Return the (x, y) coordinate for the center point of the cell that contains the specified text.  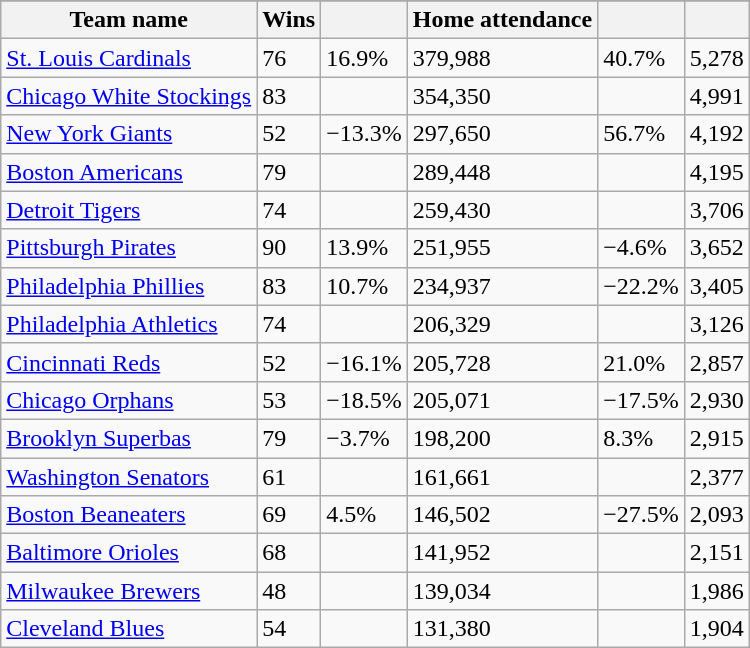
21.0% (642, 362)
−17.5% (642, 400)
3,405 (716, 286)
289,448 (502, 172)
68 (289, 553)
New York Giants (129, 134)
234,937 (502, 286)
3,652 (716, 248)
Wins (289, 20)
Chicago White Stockings (129, 96)
4.5% (364, 515)
251,955 (502, 248)
2,915 (716, 438)
56.7% (642, 134)
61 (289, 477)
Cincinnati Reds (129, 362)
Brooklyn Superbas (129, 438)
1,986 (716, 591)
379,988 (502, 58)
−27.5% (642, 515)
2,151 (716, 553)
Detroit Tigers (129, 210)
Cleveland Blues (129, 629)
−16.1% (364, 362)
Baltimore Orioles (129, 553)
13.9% (364, 248)
40.7% (642, 58)
4,192 (716, 134)
Chicago Orphans (129, 400)
2,857 (716, 362)
Philadelphia Phillies (129, 286)
198,200 (502, 438)
206,329 (502, 324)
−4.6% (642, 248)
8.3% (642, 438)
354,350 (502, 96)
−18.5% (364, 400)
Pittsburgh Pirates (129, 248)
−13.3% (364, 134)
146,502 (502, 515)
2,930 (716, 400)
Washington Senators (129, 477)
St. Louis Cardinals (129, 58)
131,380 (502, 629)
297,650 (502, 134)
Philadelphia Athletics (129, 324)
Home attendance (502, 20)
3,706 (716, 210)
205,728 (502, 362)
2,093 (716, 515)
54 (289, 629)
−3.7% (364, 438)
53 (289, 400)
3,126 (716, 324)
259,430 (502, 210)
90 (289, 248)
16.9% (364, 58)
Boston Beaneaters (129, 515)
141,952 (502, 553)
76 (289, 58)
Team name (129, 20)
−22.2% (642, 286)
69 (289, 515)
Milwaukee Brewers (129, 591)
Boston Americans (129, 172)
1,904 (716, 629)
139,034 (502, 591)
4,991 (716, 96)
10.7% (364, 286)
161,661 (502, 477)
2,377 (716, 477)
205,071 (502, 400)
4,195 (716, 172)
48 (289, 591)
5,278 (716, 58)
